Provide the [x, y] coordinate of the cell's center where the given text is located.  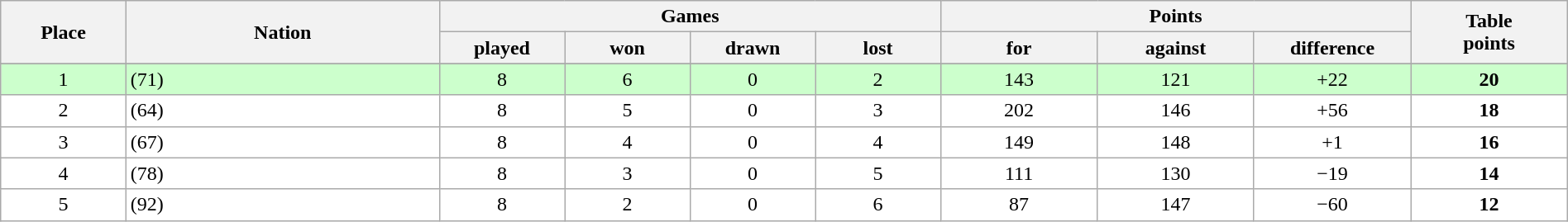
143 [1019, 79]
(67) [283, 142]
146 [1176, 111]
130 [1176, 173]
(92) [283, 205]
+22 [1331, 79]
(64) [283, 111]
12 [1489, 205]
+1 [1331, 142]
111 [1019, 173]
Games [690, 17]
−60 [1331, 205]
1 [64, 79]
147 [1176, 205]
−19 [1331, 173]
difference [1331, 48]
against [1176, 48]
won [628, 48]
played [502, 48]
+56 [1331, 111]
lost [878, 48]
148 [1176, 142]
18 [1489, 111]
Points [1175, 17]
121 [1176, 79]
16 [1489, 142]
(78) [283, 173]
(71) [283, 79]
for [1019, 48]
Nation [283, 32]
87 [1019, 205]
Tablepoints [1489, 32]
14 [1489, 173]
202 [1019, 111]
Place [64, 32]
20 [1489, 79]
drawn [753, 48]
149 [1019, 142]
